For the text-containing cell, return its midpoint in [X, Y] coordinate format. 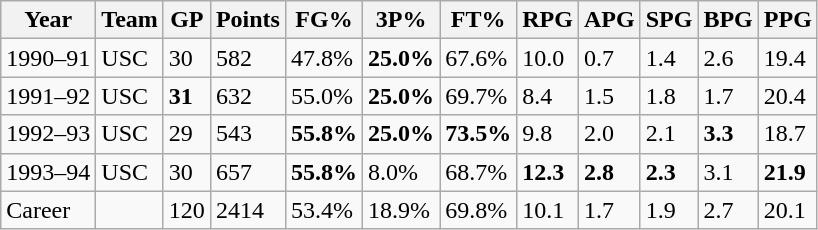
657 [248, 172]
73.5% [478, 134]
55.0% [324, 96]
18.7 [788, 134]
1991–92 [48, 96]
2.8 [609, 172]
SPG [669, 20]
2.7 [728, 210]
53.4% [324, 210]
12.3 [548, 172]
Career [48, 210]
68.7% [478, 172]
2.0 [609, 134]
Year [48, 20]
69.7% [478, 96]
18.9% [402, 210]
20.4 [788, 96]
543 [248, 134]
1990–91 [48, 58]
2.1 [669, 134]
Points [248, 20]
19.4 [788, 58]
FT% [478, 20]
47.8% [324, 58]
632 [248, 96]
10.1 [548, 210]
2414 [248, 210]
8.0% [402, 172]
582 [248, 58]
1.4 [669, 58]
21.9 [788, 172]
69.8% [478, 210]
FG% [324, 20]
20.1 [788, 210]
3.1 [728, 172]
1.9 [669, 210]
1.8 [669, 96]
2.6 [728, 58]
9.8 [548, 134]
67.6% [478, 58]
1.5 [609, 96]
RPG [548, 20]
29 [186, 134]
2.3 [669, 172]
31 [186, 96]
3.3 [728, 134]
3P% [402, 20]
APG [609, 20]
120 [186, 210]
BPG [728, 20]
1993–94 [48, 172]
Team [130, 20]
0.7 [609, 58]
1992–93 [48, 134]
8.4 [548, 96]
10.0 [548, 58]
PPG [788, 20]
GP [186, 20]
